Return [x, y] of the center of cell containing provided text 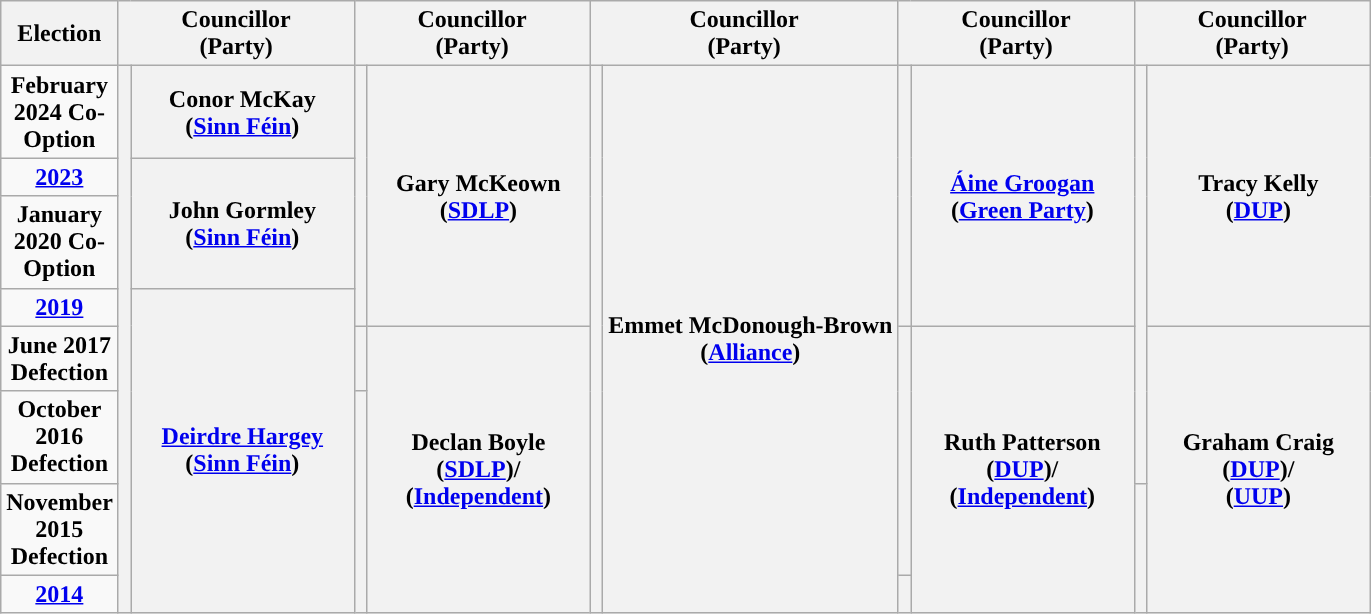
June 2017 Defection [60, 358]
January 2020 Co-Option [60, 242]
Graham Craig (DUP)/ (UUP) [1259, 470]
Áine Groogan (Green Party) [1023, 196]
Ruth Patterson (DUP)/ (Independent) [1023, 470]
Gary McKeown (SDLP) [479, 196]
2019 [60, 307]
November 2015 Defection [60, 529]
2023 [60, 177]
Emmet McDonough-Brown (Alliance) [750, 340]
Election [60, 34]
Conor McKay (Sinn Féin) [243, 112]
Declan Boyle (SDLP)/ (Independent) [479, 470]
October 2016 Defection [60, 437]
2014 [60, 594]
February 2024 Co-Option [60, 112]
John Gormley (Sinn Féin) [243, 223]
Tracy Kelly (DUP) [1259, 196]
Deirdre Hargey (Sinn Féin) [243, 450]
